Identify which cell holds the provided text, then report its [X, Y] central coordinate. 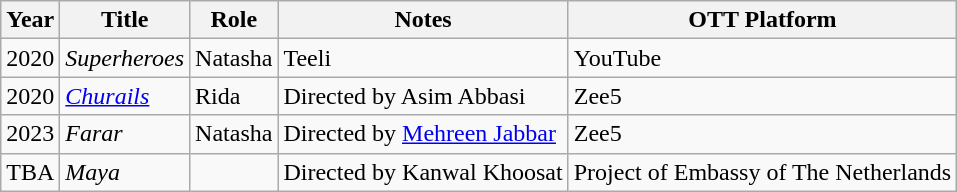
Year [30, 20]
Project of Embassy of The Netherlands [762, 172]
Role [234, 20]
Farar [125, 134]
Rida [234, 96]
Notes [423, 20]
Title [125, 20]
Directed by Kanwal Khoosat [423, 172]
YouTube [762, 58]
Superheroes [125, 58]
Directed by Asim Abbasi [423, 96]
2023 [30, 134]
Maya [125, 172]
Teeli [423, 58]
Churails [125, 96]
TBA [30, 172]
OTT Platform [762, 20]
Directed by Mehreen Jabbar [423, 134]
